Detect which cell encompasses the target text, then output its (X, Y) center coordinate. 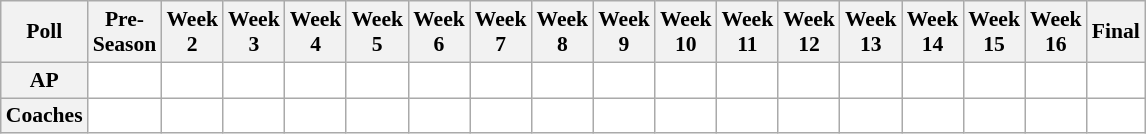
Week5 (377, 32)
Week16 (1056, 32)
Poll (44, 32)
Final (1116, 32)
Coaches (44, 116)
Week13 (871, 32)
Week10 (686, 32)
Week8 (562, 32)
Pre-Season (125, 32)
Week2 (192, 32)
Week12 (809, 32)
AP (44, 80)
Week11 (748, 32)
Week3 (254, 32)
Week9 (624, 32)
Week14 (933, 32)
Week4 (316, 32)
Week15 (994, 32)
Week6 (439, 32)
Week7 (501, 32)
